From the cell containing the given text, extract its center point as (X, Y) coordinate. 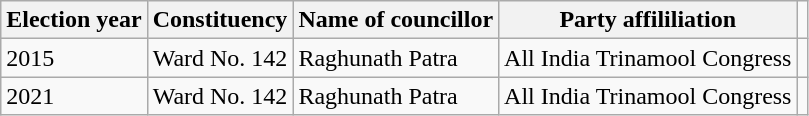
Party affililiation (648, 20)
Name of councillor (396, 20)
2021 (74, 96)
2015 (74, 58)
Election year (74, 20)
Constituency (220, 20)
